Capture the cell that displays the provided text and extract its (X, Y) central coordinate. 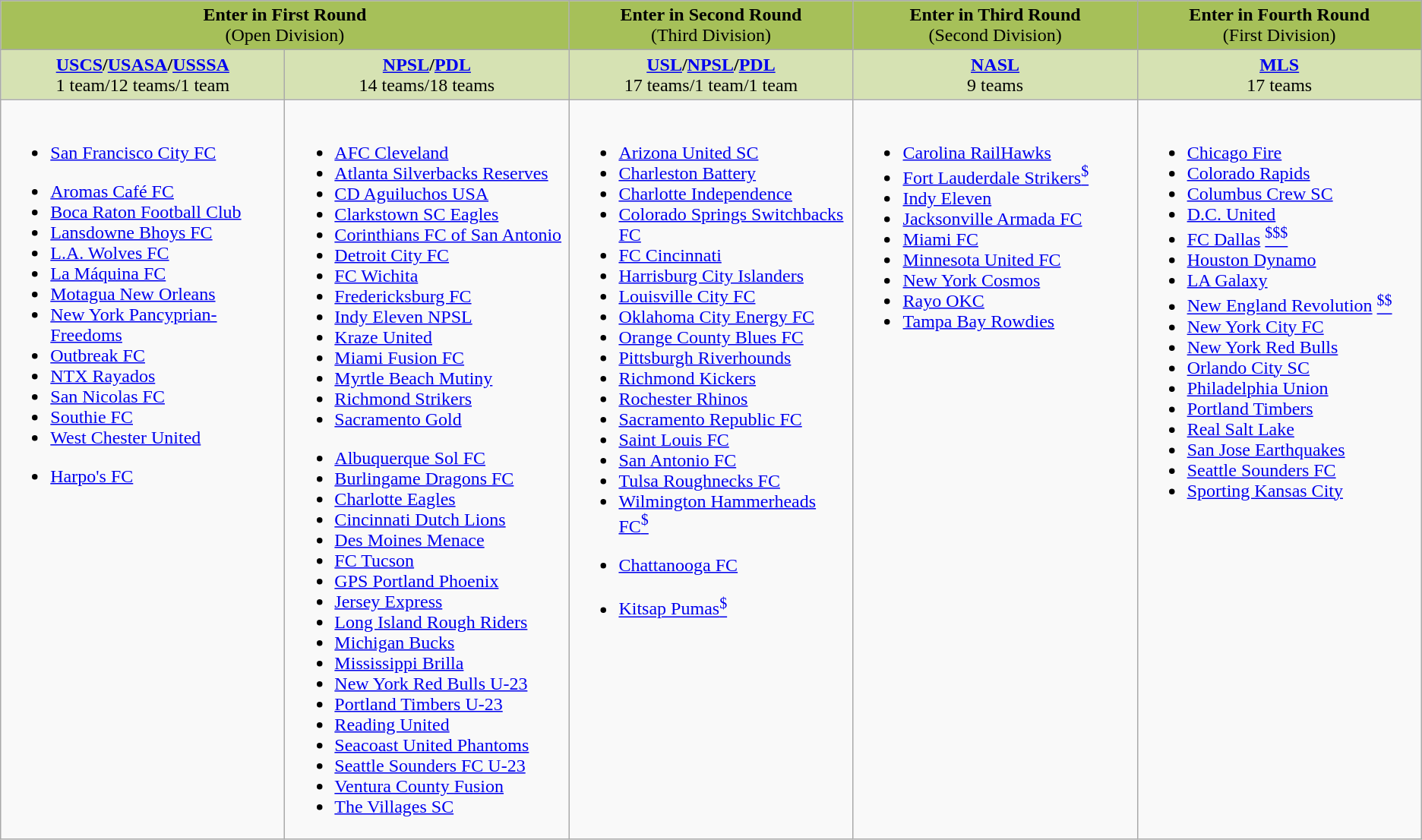
USL/NPSL/PDL17 teams/1 team/1 team (711, 74)
Enter in First Round (Open Division) (285, 26)
Carolina RailHawksFort Lauderdale Strikers$Indy ElevenJacksonville Armada FCMiami FCMinnesota United FCNew York CosmosRayo OKCTampa Bay Rowdies (995, 469)
Enter in Fourth Round (First Division) (1279, 26)
NASL9 teams (995, 74)
Enter in Second Round (Third Division) (711, 26)
USCS/USASA/USSSA1 team/12 teams/1 team (143, 74)
MLS 17 teams (1279, 74)
NPSL/PDL14 teams/18 teams (427, 74)
Enter in Third Round (Second Division) (995, 26)
